Locate the cell with the specified text and output its (X, Y) center coordinate. 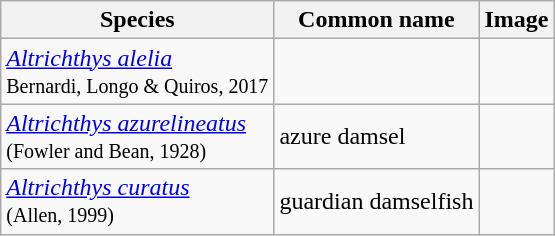
Altrichthys azurelineatus(Fowler and Bean, 1928) (138, 136)
Image (516, 20)
guardian damselfish (376, 202)
azure damsel (376, 136)
Common name (376, 20)
Species (138, 20)
Altrichthys aleliaBernardi, Longo & Quiros, 2017 (138, 72)
Altrichthys curatus(Allen, 1999) (138, 202)
